Scan for the cell matching the given text and deliver its (X, Y) coordinate at center. 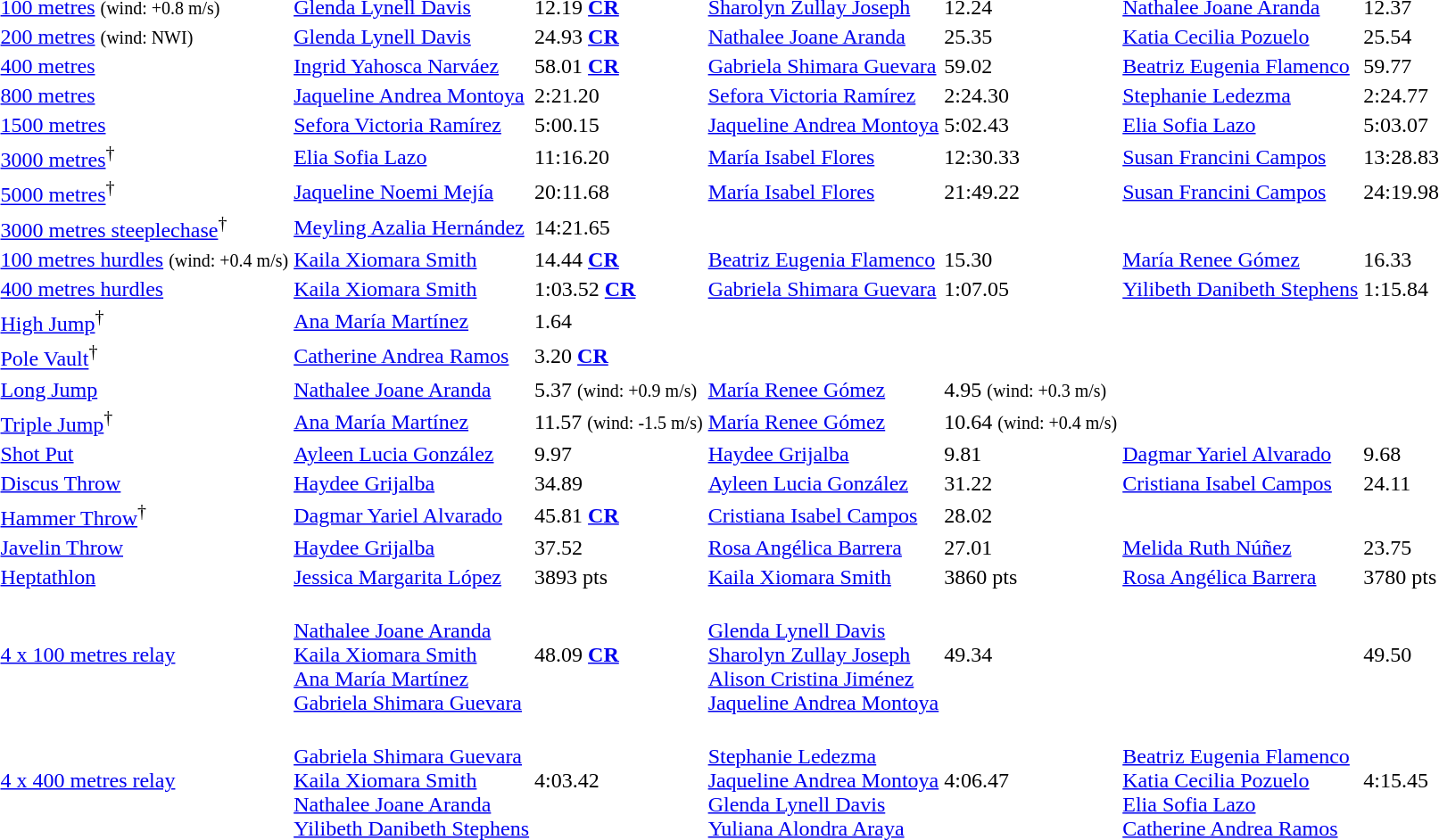
25.35 (1031, 37)
3.20 CR (619, 357)
10.64 (wind: +0.4 m/s) (1031, 421)
9.97 (619, 454)
45.81 CR (619, 515)
58.01 CR (619, 66)
Yilibeth Danibeth Stephens (1240, 289)
Jaqueline Noemi Mejía (412, 192)
Glenda Lynell DavisSharolyn Zullay JosephAlison Cristina JiménezJaqueline Andrea Montoya (823, 655)
5:00.15 (619, 125)
1:03.52 CR (619, 289)
24.93 CR (619, 37)
Ingrid Yahosca Narváez (412, 66)
28.02 (1031, 515)
Meyling Azalia Hernández (412, 227)
11.57 (wind: -1.5 m/s) (619, 421)
Glenda Lynell Davis (412, 37)
12:30.33 (1031, 157)
3893 pts (619, 577)
11:16.20 (619, 157)
1.64 (619, 321)
2:24.30 (1031, 95)
Catherine Andrea Ramos (412, 357)
48.09 CR (619, 655)
31.22 (1031, 483)
49.34 (1031, 655)
14:21.65 (619, 227)
59.02 (1031, 66)
Jessica Margarita López (412, 577)
9.81 (1031, 454)
34.89 (619, 483)
14.44 CR (619, 259)
15.30 (1031, 259)
20:11.68 (619, 192)
Melida Ruth Núñez (1240, 548)
5.37 (wind: +0.9 m/s) (619, 389)
37.52 (619, 548)
27.01 (1031, 548)
5:02.43 (1031, 125)
1:07.05 (1031, 289)
21:49.22 (1031, 192)
4.95 (wind: +0.3 m/s) (1031, 389)
Stephanie Ledezma (1240, 95)
3860 pts (1031, 577)
2:21.20 (619, 95)
Nathalee Joane ArandaKaila Xiomara SmithAna María MartínezGabriela Shimara Guevara (412, 655)
Katia Cecilia Pozuelo (1240, 37)
